Capture the cell that displays the provided text and extract its [X, Y] central coordinate. 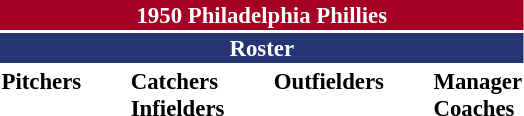
1950 Philadelphia Phillies [262, 15]
Roster [262, 48]
